Scan for the cell matching the given text and deliver its [X, Y] coordinate at center. 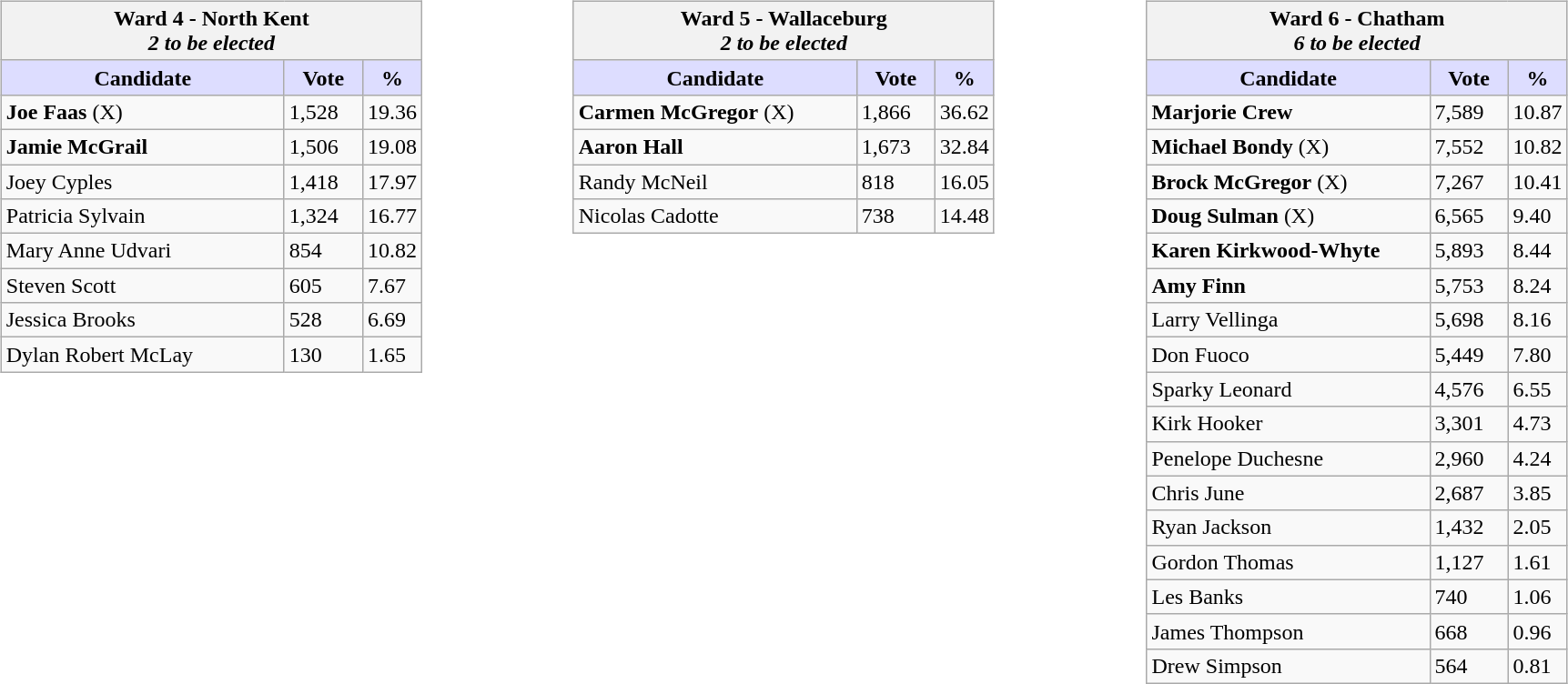
Carmen McGregor (X) [715, 112]
Aaron Hall [715, 146]
1.61 [1538, 562]
Chris June [1289, 493]
0.81 [1538, 666]
14.48 [965, 216]
818 [895, 181]
1,506 [323, 146]
0.96 [1538, 631]
Marjorie Crew [1289, 112]
2,687 [1469, 493]
Don Fuoco [1289, 355]
1,432 [1469, 528]
Les Banks [1289, 597]
6,565 [1469, 216]
Brock McGregor (X) [1289, 181]
16.05 [965, 181]
Sparky Leonard [1289, 389]
5,449 [1469, 355]
605 [323, 286]
Ward 5 - Wallaceburg 2 to be elected [784, 31]
1,127 [1469, 562]
6.55 [1538, 389]
2.05 [1538, 528]
Patricia Sylvain [142, 216]
8.16 [1538, 320]
564 [1469, 666]
36.62 [965, 112]
4.73 [1538, 424]
528 [323, 320]
5,753 [1469, 286]
Doug Sulman (X) [1289, 216]
5,893 [1469, 251]
Jamie McGrail [142, 146]
Dylan Robert McLay [142, 355]
4.24 [1538, 458]
17.97 [391, 181]
7.80 [1538, 355]
19.36 [391, 112]
Jessica Brooks [142, 320]
Drew Simpson [1289, 666]
Ward 4 - North Kent 2 to be elected [211, 31]
3,301 [1469, 424]
8.24 [1538, 286]
1,866 [895, 112]
2,960 [1469, 458]
10.41 [1538, 181]
854 [323, 251]
Gordon Thomas [1289, 562]
16.77 [391, 216]
Karen Kirkwood-Whyte [1289, 251]
7.67 [391, 286]
Mary Anne Udvari [142, 251]
Michael Bondy (X) [1289, 146]
668 [1469, 631]
Amy Finn [1289, 286]
130 [323, 355]
1,528 [323, 112]
3.85 [1538, 493]
Penelope Duchesne [1289, 458]
740 [1469, 597]
32.84 [965, 146]
19.08 [391, 146]
Larry Vellinga [1289, 320]
6.69 [391, 320]
1.06 [1538, 597]
Kirk Hooker [1289, 424]
James Thompson [1289, 631]
Joey Cyples [142, 181]
7,267 [1469, 181]
Ryan Jackson [1289, 528]
738 [895, 216]
7,552 [1469, 146]
Ward 6 - Chatham 6 to be elected [1357, 31]
1.65 [391, 355]
7,589 [1469, 112]
8.44 [1538, 251]
4,576 [1469, 389]
Nicolas Cadotte [715, 216]
Steven Scott [142, 286]
1,418 [323, 181]
Randy McNeil [715, 181]
5,698 [1469, 320]
1,673 [895, 146]
10.87 [1538, 112]
Joe Faas (X) [142, 112]
1,324 [323, 216]
9.40 [1538, 216]
